Identify which cell holds the provided text, then report its [X, Y] central coordinate. 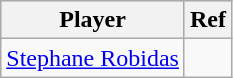
Player [93, 20]
Stephane Robidas [93, 58]
Ref [208, 20]
